Search for the cell housing the specified text and yield its [X, Y] center coordinate. 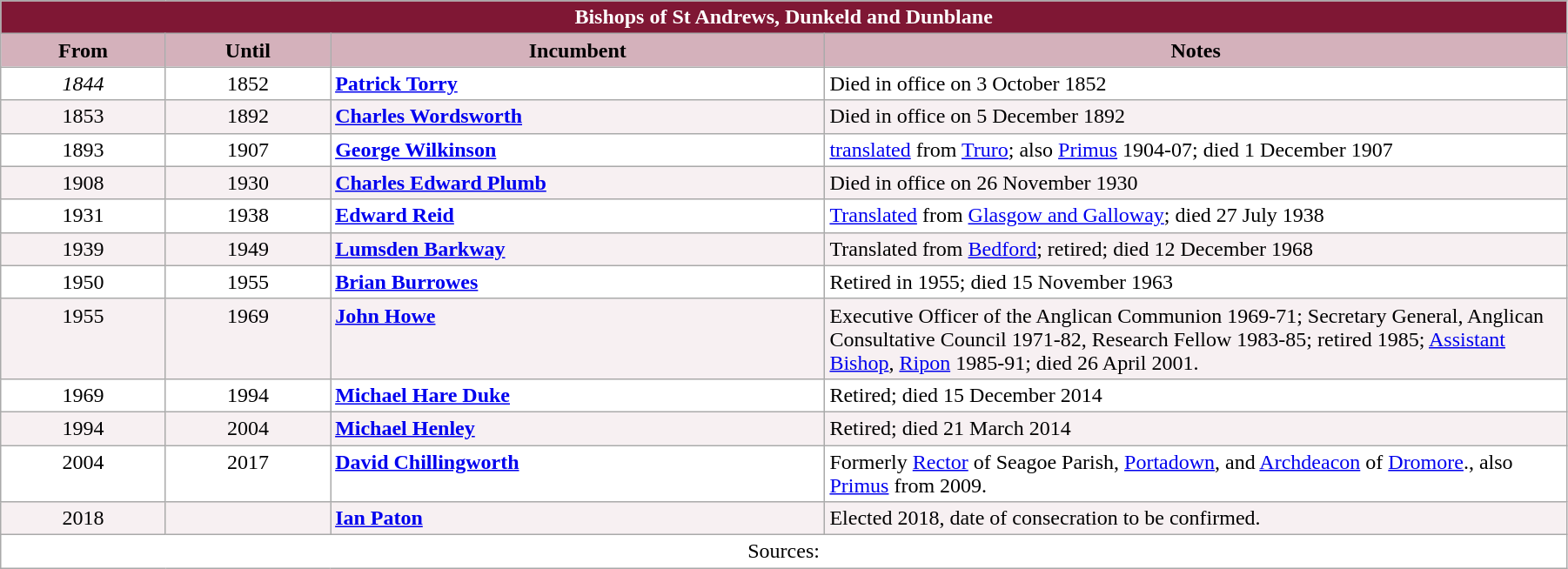
Charles Edward Plumb [578, 183]
1853 [84, 117]
1852 [247, 84]
1892 [247, 117]
George Wilkinson [578, 150]
Retired in 1955; died 15 November 1963 [1196, 282]
From [84, 50]
1844 [84, 84]
Ian Paton [578, 519]
1930 [247, 183]
Patrick Torry [578, 84]
1907 [247, 150]
Until [247, 50]
1950 [84, 282]
Michael Hare Duke [578, 395]
1938 [247, 216]
Translated from Bedford; retired; died 12 December 1968 [1196, 249]
Sources: [784, 552]
Retired; died 15 December 2014 [1196, 395]
Retired; died 21 March 2014 [1196, 428]
Michael Henley [578, 428]
Translated from Glasgow and Galloway; died 27 July 1938 [1196, 216]
Died in office on 5 December 1892 [1196, 117]
Died in office on 26 November 1930 [1196, 183]
Edward Reid [578, 216]
Charles Wordsworth [578, 117]
1931 [84, 216]
2017 [247, 473]
Formerly Rector of Seagoe Parish, Portadown, and Archdeacon of Dromore., also Primus from 2009. [1196, 473]
John Howe [578, 338]
Notes [1196, 50]
Lumsden Barkway [578, 249]
Bishops of St Andrews, Dunkeld and Dunblane [784, 17]
translated from Truro; also Primus 1904-07; died 1 December 1907 [1196, 150]
Incumbent [578, 50]
1893 [84, 150]
1939 [84, 249]
David Chillingworth [578, 473]
Brian Burrowes [578, 282]
1908 [84, 183]
Elected 2018, date of consecration to be confirmed. [1196, 519]
Died in office on 3 October 1852 [1196, 84]
2018 [84, 519]
1949 [247, 249]
